Extract the [x, y] coordinate from the center of the cell holding the provided text.  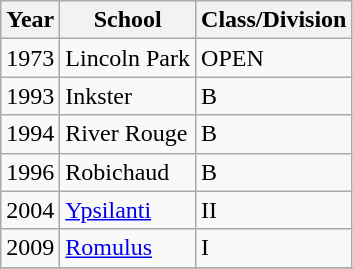
Robichaud [128, 172]
1993 [30, 96]
1994 [30, 134]
Ypsilanti [128, 210]
River Rouge [128, 134]
School [128, 20]
II [274, 210]
1973 [30, 58]
OPEN [274, 58]
Year [30, 20]
Inkster [128, 96]
2004 [30, 210]
1996 [30, 172]
I [274, 248]
Romulus [128, 248]
Lincoln Park [128, 58]
Class/Division [274, 20]
2009 [30, 248]
